Detect which cell encompasses the target text, then output its [x, y] center coordinate. 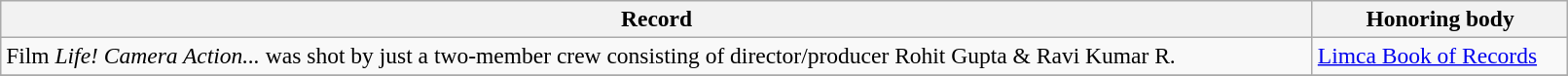
Record [657, 19]
Honoring body [1440, 19]
Limca Book of Records [1440, 56]
Film Life! Camera Action... was shot by just a two-member crew consisting of director/producer Rohit Gupta & Ravi Kumar R. [657, 56]
